Search for the cell housing the specified text and yield its [x, y] center coordinate. 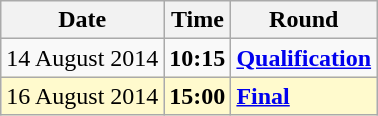
Final [304, 96]
Round [304, 20]
Qualification [304, 58]
10:15 [198, 58]
Time [198, 20]
16 August 2014 [82, 96]
Date [82, 20]
15:00 [198, 96]
14 August 2014 [82, 58]
